Capture the cell that displays the provided text and extract its [X, Y] central coordinate. 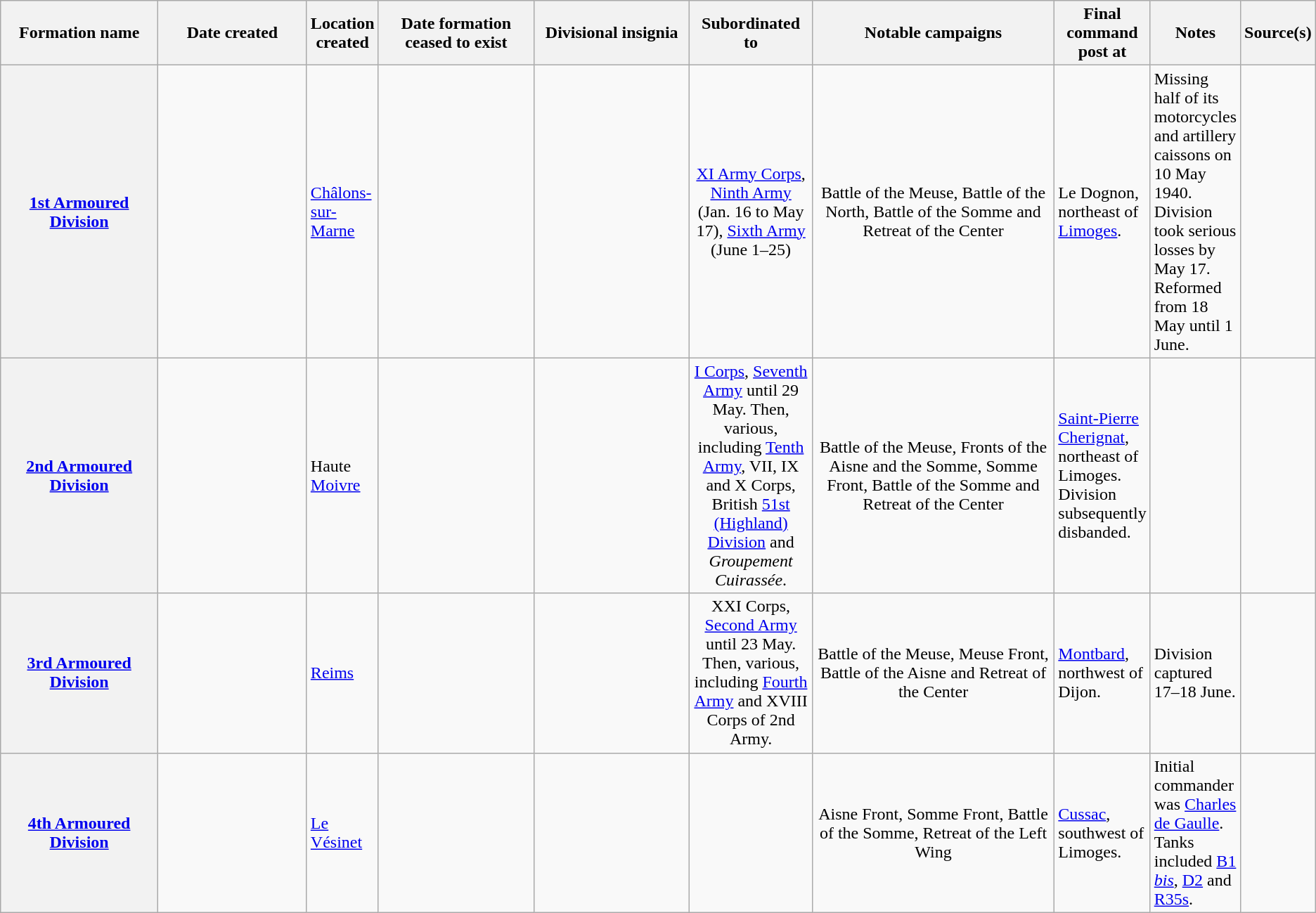
XI Army Corps, Ninth Army (Jan. 16 to May 17), Sixth Army (June 1–25) [751, 212]
Reims [342, 673]
1st Armoured Division [79, 212]
Divisional insignia [612, 33]
Notes [1195, 33]
Initial commander was Charles de Gaulle. Tanks included B1 bis, D2 and R35s. [1195, 832]
2nd Armoured Division [79, 475]
Location created [342, 33]
Châlons-sur-Marne [342, 212]
Haute Moivre [342, 475]
Battle of the Meuse, Fronts of the Aisne and the Somme, Somme Front, Battle of the Somme and Retreat of the Center [934, 475]
Final command post at [1102, 33]
Date formation ceased to exist [456, 33]
Formation name [79, 33]
Subordinated to [751, 33]
Notable campaigns [934, 33]
Le Vésinet [342, 832]
Cussac, southwest of Limoges. [1102, 832]
Saint-Pierre Cherignat, northeast of Limoges. Division subsequently disbanded. [1102, 475]
4th Armoured Division [79, 832]
Date created [233, 33]
Battle of the Meuse, Battle of the North, Battle of the Somme and Retreat of the Center [934, 212]
Le Dognon, northeast of Limoges. [1102, 212]
3rd Armoured Division [79, 673]
Missing half of its motorcycles and artillery caissons on 10 May 1940. Division took serious losses by May 17. Reformed from 18 May until 1 June. [1195, 212]
Source(s) [1278, 33]
Battle of the Meuse, Meuse Front, Battle of the Aisne and Retreat of the Center [934, 673]
XXI Corps, Second Army until 23 May. Then, various, including Fourth Army and XVIII Corps of 2nd Army. [751, 673]
Montbard, northwest of Dijon. [1102, 673]
Division captured 17–18 June. [1195, 673]
Aisne Front, Somme Front, Battle of the Somme, Retreat of the Left Wing [934, 832]
